Locate the cell with the specified text and output its (X, Y) center coordinate. 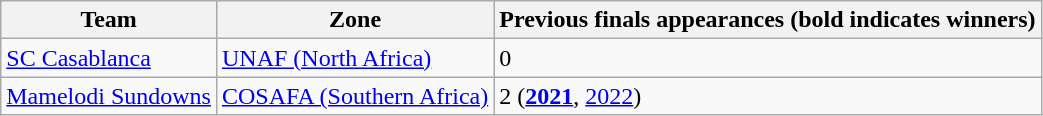
Previous finals appearances (bold indicates winners) (768, 20)
COSAFA (Southern Africa) (354, 96)
2 (2021, 2022) (768, 96)
SC Casablanca (109, 58)
0 (768, 58)
UNAF (North Africa) (354, 58)
Team (109, 20)
Zone (354, 20)
Mamelodi Sundowns (109, 96)
